Identify which cell holds the provided text, then report its (x, y) central coordinate. 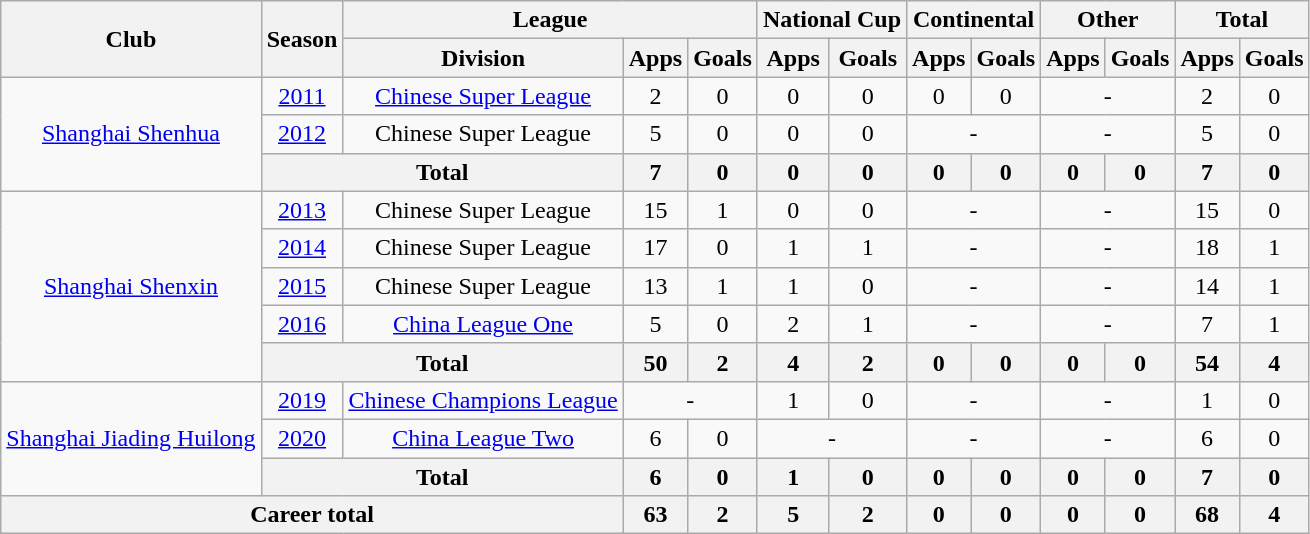
China League One (483, 324)
68 (1207, 515)
54 (1207, 362)
2011 (302, 96)
Shanghai Shenxin (131, 286)
Club (131, 39)
League (550, 20)
2015 (302, 286)
63 (655, 515)
2013 (302, 210)
17 (655, 248)
18 (1207, 248)
2019 (302, 400)
2020 (302, 438)
14 (1207, 286)
China League Two (483, 438)
13 (655, 286)
Shanghai Shenhua (131, 134)
Season (302, 39)
Career total (312, 515)
National Cup (832, 20)
Chinese Champions League (483, 400)
50 (655, 362)
2016 (302, 324)
Shanghai Jiading Huilong (131, 438)
Other (1108, 20)
Continental (974, 20)
2012 (302, 134)
2014 (302, 248)
Division (483, 58)
